Detect which cell encompasses the target text, then output its [x, y] center coordinate. 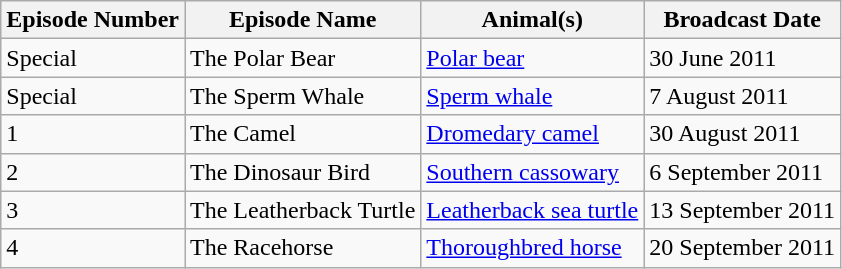
6 September 2011 [742, 172]
7 August 2011 [742, 96]
Leatherback sea turtle [532, 210]
13 September 2011 [742, 210]
Southern cassowary [532, 172]
The Racehorse [302, 248]
The Sperm Whale [302, 96]
Polar bear [532, 58]
Episode Name [302, 20]
Animal(s) [532, 20]
Episode Number [93, 20]
Broadcast Date [742, 20]
3 [93, 210]
20 September 2011 [742, 248]
The Camel [302, 134]
30 August 2011 [742, 134]
The Polar Bear [302, 58]
Sperm whale [532, 96]
1 [93, 134]
4 [93, 248]
Dromedary camel [532, 134]
Thoroughbred horse [532, 248]
The Dinosaur Bird [302, 172]
30 June 2011 [742, 58]
The Leatherback Turtle [302, 210]
2 [93, 172]
